Determine the (X, Y) coordinate at the center of the cell enclosing the given text.  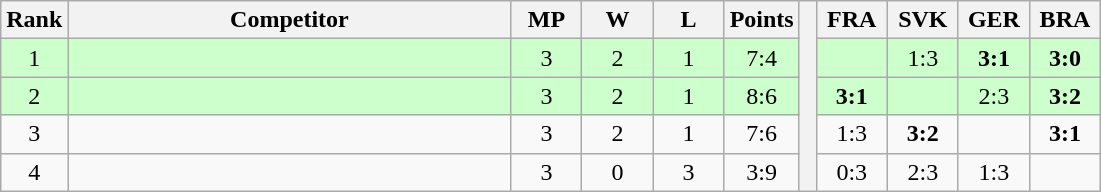
SVK (922, 20)
GER (994, 20)
7:4 (762, 58)
8:6 (762, 96)
BRA (1064, 20)
3:9 (762, 172)
3:0 (1064, 58)
Points (762, 20)
4 (34, 172)
FRA (852, 20)
W (618, 20)
Competitor (290, 20)
Rank (34, 20)
0 (618, 172)
MP (546, 20)
7:6 (762, 134)
0:3 (852, 172)
L (688, 20)
